Find where the given text appears and provide that cell's center as [X, Y] coordinate. 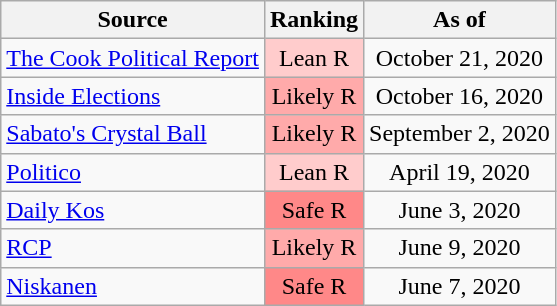
September 2, 2020 [460, 134]
Inside Elections [133, 96]
Politico [133, 172]
June 7, 2020 [460, 286]
Sabato's Crystal Ball [133, 134]
RCP [133, 248]
April 19, 2020 [460, 172]
Source [133, 20]
October 21, 2020 [460, 58]
June 9, 2020 [460, 248]
June 3, 2020 [460, 210]
Niskanen [133, 286]
Daily Kos [133, 210]
Ranking [314, 20]
October 16, 2020 [460, 96]
The Cook Political Report [133, 58]
As of [460, 20]
